Return the (X, Y) coordinate for the center point of the cell that contains the specified text.  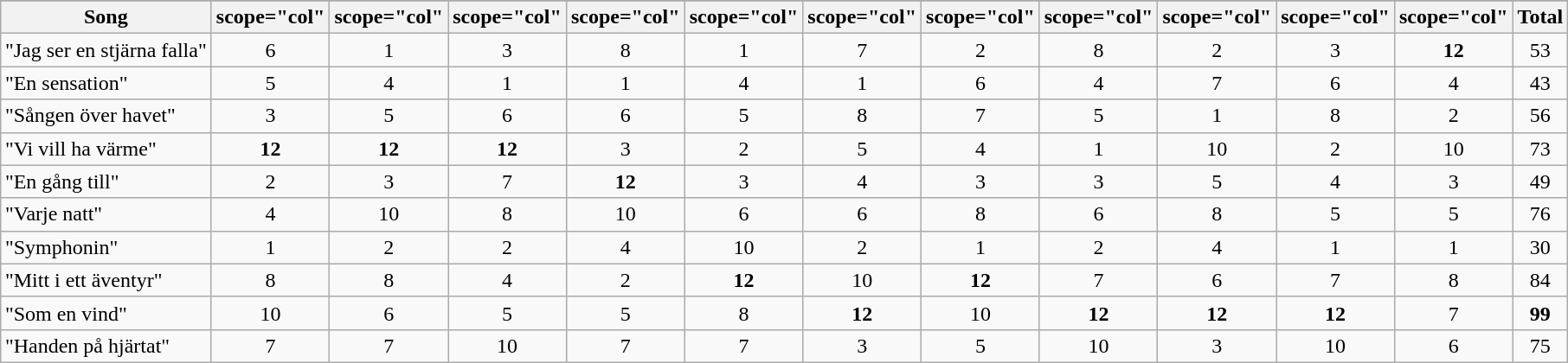
Total (1540, 17)
"En gång till" (106, 181)
"Mitt i ett äventyr" (106, 280)
30 (1540, 247)
99 (1540, 313)
"Som en vind" (106, 313)
84 (1540, 280)
"Handen på hjärtat" (106, 346)
"Symphonin" (106, 247)
Song (106, 17)
"En sensation" (106, 83)
76 (1540, 214)
73 (1540, 149)
75 (1540, 346)
49 (1540, 181)
"Jag ser en stjärna falla" (106, 50)
53 (1540, 50)
"Varje natt" (106, 214)
43 (1540, 83)
"Vi vill ha värme" (106, 149)
56 (1540, 116)
"Sången över havet" (106, 116)
